Search for the cell housing the specified text and yield its (x, y) center coordinate. 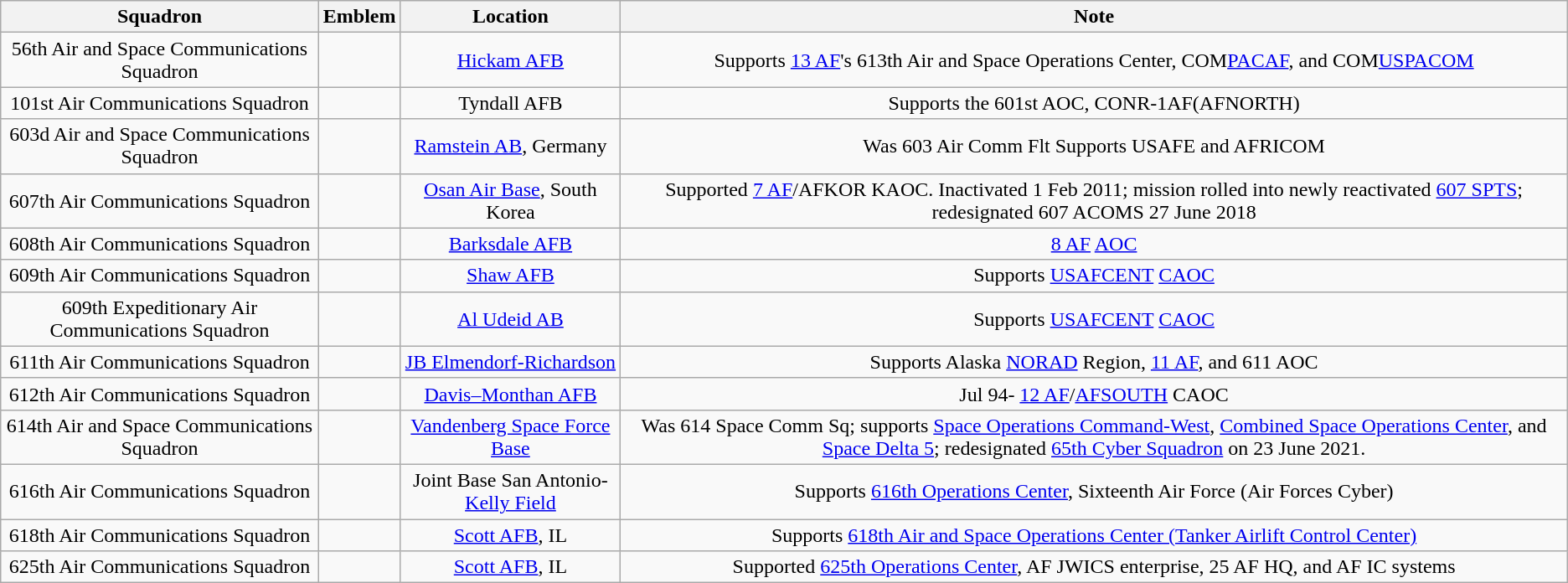
8 AF AOC (1094, 244)
Davis–Monthan AFB (511, 394)
Supported 7 AF/AFKOR KAOC. Inactivated 1 Feb 2011; mission rolled into newly reactivated 607 SPTS; redesignated 607 ACOMS 27 June 2018 (1094, 201)
Vandenberg Space Force Base (511, 437)
607th Air Communications Squadron (160, 201)
Barksdale AFB (511, 244)
Supports Alaska NORAD Region, 11 AF, and 611 AOC (1094, 362)
Emblem (359, 17)
Supports 618th Air and Space Operations Center (Tanker Airlift Control Center) (1094, 535)
616th Air Communications Squadron (160, 491)
Jul 94- 12 AF/AFSOUTH CAOC (1094, 394)
Joint Base San Antonio-Kelly Field (511, 491)
101st Air Communications Squadron (160, 103)
Tyndall AFB (511, 103)
56th Air and Space Communications Squadron (160, 60)
609th Expeditionary Air Communications Squadron (160, 318)
Shaw AFB (511, 276)
Supported 625th Operations Center, AF JWICS enterprise, 25 AF HQ, and AF IC systems (1094, 567)
Location (511, 17)
603d Air and Space Communications Squadron (160, 146)
Supports 13 AF's 613th Air and Space Operations Center, COMPACAF, and COMUSPACOM (1094, 60)
614th Air and Space Communications Squadron (160, 437)
611th Air Communications Squadron (160, 362)
625th Air Communications Squadron (160, 567)
609th Air Communications Squadron (160, 276)
608th Air Communications Squadron (160, 244)
Hickam AFB (511, 60)
Supports 616th Operations Center, Sixteenth Air Force (Air Forces Cyber) (1094, 491)
Al Udeid AB (511, 318)
Osan Air Base, South Korea (511, 201)
JB Elmendorf-Richardson (511, 362)
612th Air Communications Squadron (160, 394)
Squadron (160, 17)
Ramstein AB, Germany (511, 146)
Supports the 601st AOC, CONR-1AF(AFNORTH) (1094, 103)
Note (1094, 17)
618th Air Communications Squadron (160, 535)
Was 603 Air Comm Flt Supports USAFE and AFRICOM (1094, 146)
